Provide the (x, y) coordinate of the cell's center where the given text is located.  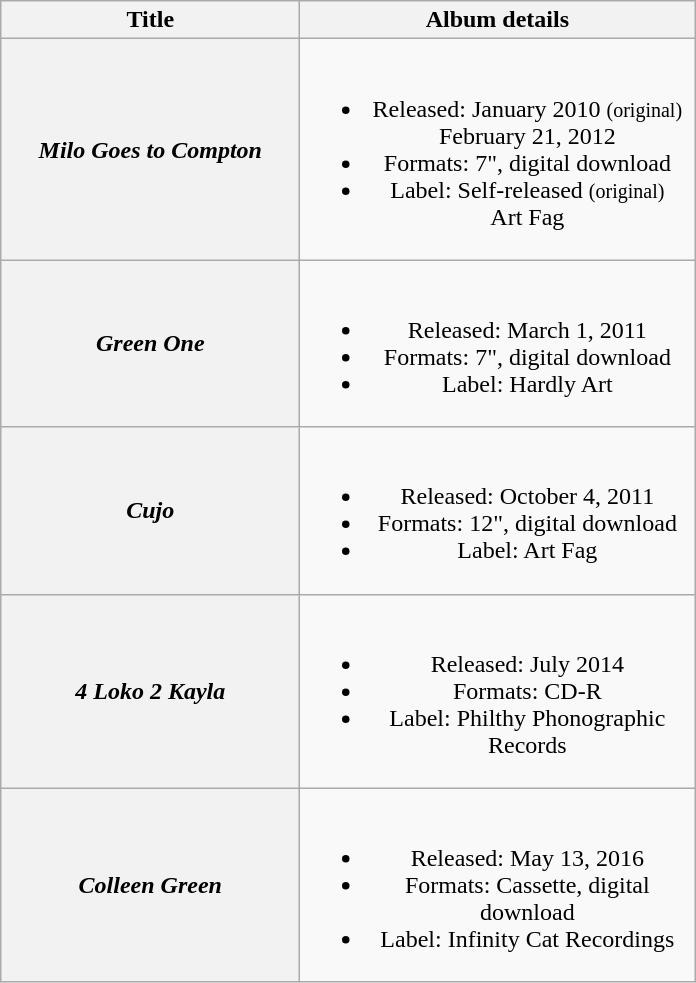
Title (150, 20)
Cujo (150, 510)
Album details (498, 20)
Colleen Green (150, 885)
Released: July 2014Formats: CD-RLabel: Philthy Phonographic Records (498, 691)
Milo Goes to Compton (150, 150)
Released: May 13, 2016Formats: Cassette, digital downloadLabel: Infinity Cat Recordings (498, 885)
Green One (150, 344)
Released: March 1, 2011Formats: 7", digital downloadLabel: Hardly Art (498, 344)
Released: October 4, 2011Formats: 12", digital downloadLabel: Art Fag (498, 510)
Released: January 2010 (original)February 21, 2012Formats: 7", digital downloadLabel: Self-released (original)Art Fag (498, 150)
4 Loko 2 Kayla (150, 691)
